Capture the cell that displays the provided text and extract its (X, Y) central coordinate. 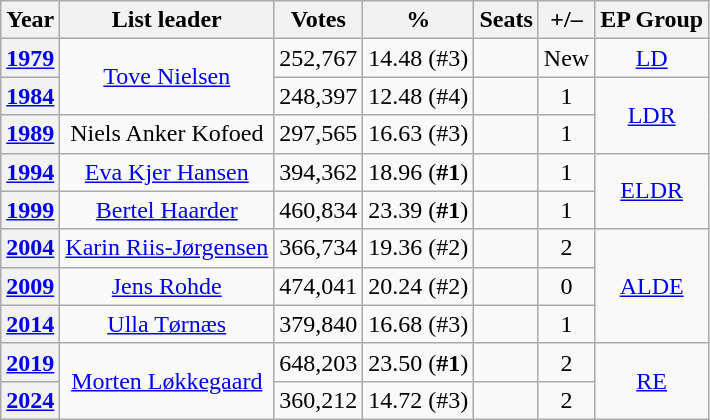
23.39 (#1) (418, 210)
14.48 (#3) (418, 58)
297,565 (318, 134)
14.72 (#3) (418, 400)
LDR (652, 115)
0 (566, 286)
460,834 (318, 210)
List leader (167, 20)
2024 (30, 400)
Ulla Tørnæs (167, 324)
Votes (318, 20)
2004 (30, 248)
19.36 (#2) (418, 248)
23.50 (#1) (418, 362)
Niels Anker Kofoed (167, 134)
1989 (30, 134)
Year (30, 20)
Jens Rohde (167, 286)
Seats (506, 20)
1979 (30, 58)
Tove Nielsen (167, 77)
2014 (30, 324)
Bertel Haarder (167, 210)
Eva Kjer Hansen (167, 172)
2019 (30, 362)
New (566, 58)
RE (652, 381)
+/– (566, 20)
EP Group (652, 20)
16.68 (#3) (418, 324)
ALDE (652, 286)
ELDR (652, 191)
360,212 (318, 400)
252,767 (318, 58)
248,397 (318, 96)
366,734 (318, 248)
20.24 (#2) (418, 286)
Morten Løkkegaard (167, 381)
474,041 (318, 286)
648,203 (318, 362)
Karin Riis-Jørgensen (167, 248)
2009 (30, 286)
379,840 (318, 324)
12.48 (#4) (418, 96)
1999 (30, 210)
% (418, 20)
1994 (30, 172)
394,362 (318, 172)
1984 (30, 96)
LD (652, 58)
16.63 (#3) (418, 134)
18.96 (#1) (418, 172)
